Detect which cell encompasses the target text, then output its (x, y) center coordinate. 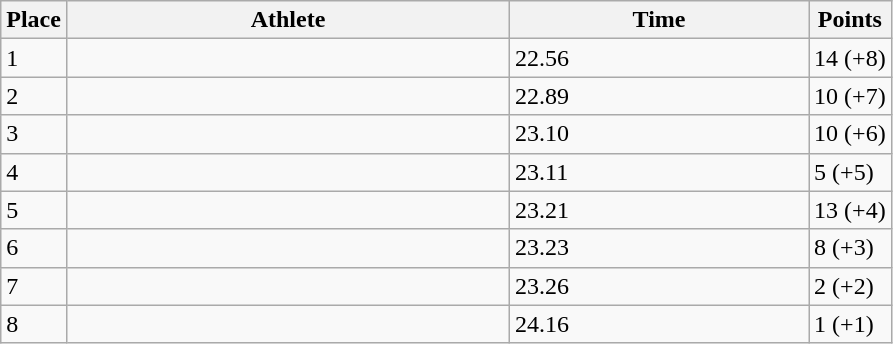
7 (34, 286)
23.10 (660, 134)
6 (34, 248)
23.23 (660, 248)
22.89 (660, 96)
1 (34, 58)
2 (34, 96)
Place (34, 20)
2 (+2) (850, 286)
23.21 (660, 210)
10 (+7) (850, 96)
5 (34, 210)
Points (850, 20)
13 (+4) (850, 210)
23.11 (660, 172)
Time (660, 20)
8 (+3) (850, 248)
14 (+8) (850, 58)
4 (34, 172)
3 (34, 134)
24.16 (660, 324)
22.56 (660, 58)
1 (+1) (850, 324)
Athlete (288, 20)
8 (34, 324)
23.26 (660, 286)
10 (+6) (850, 134)
5 (+5) (850, 172)
